Extract the [x, y] coordinate from the center of the cell holding the provided text.  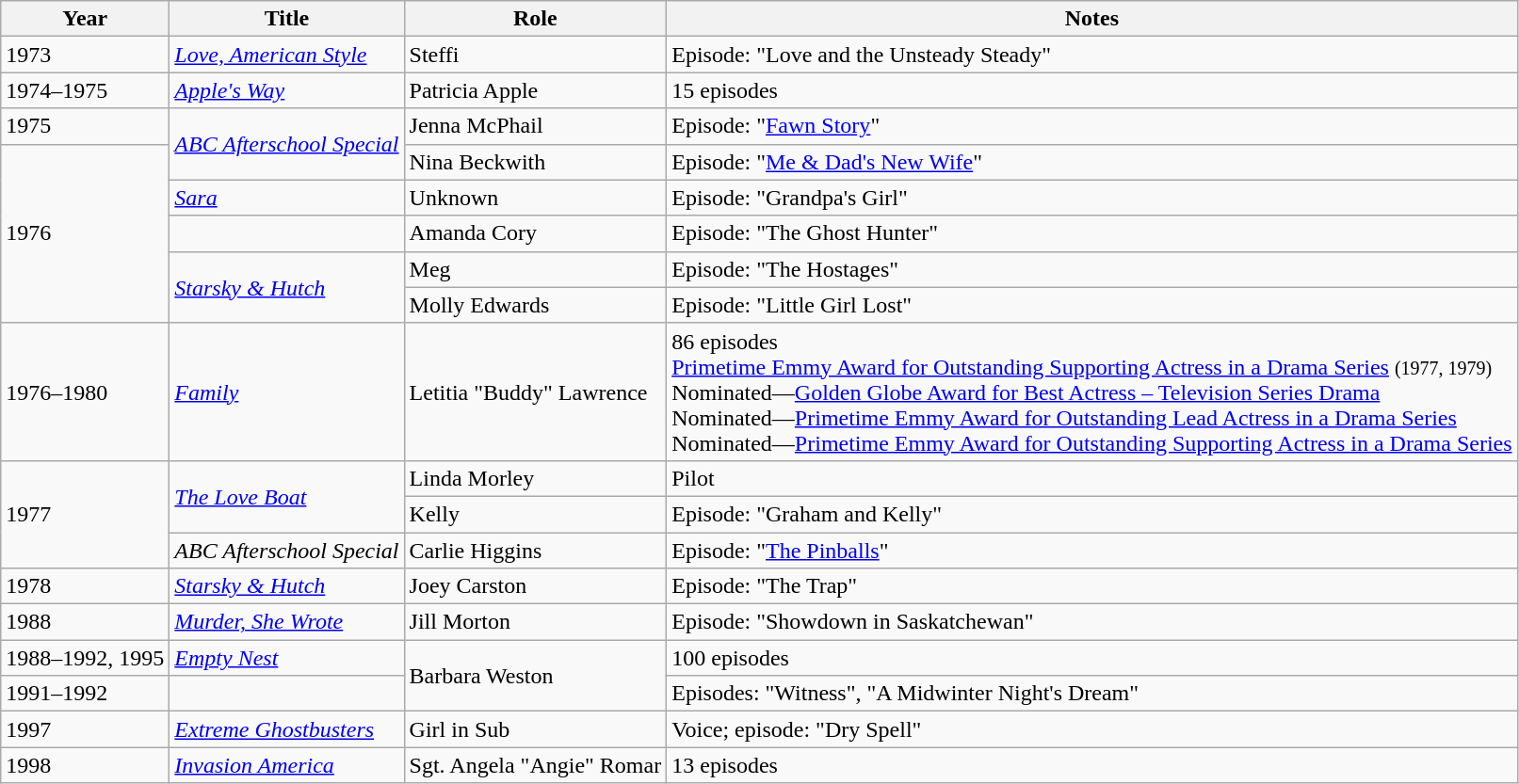
1975 [85, 126]
1973 [85, 55]
Jill Morton [535, 622]
Invasion America [286, 765]
Apple's Way [286, 90]
Kelly [535, 514]
Sara [286, 198]
Family [286, 392]
Sgt. Angela "Angie" Romar [535, 765]
Episode: "Me & Dad's New Wife" [1092, 162]
Episode: "The Pinballs" [1092, 551]
100 episodes [1092, 658]
Jenna McPhail [535, 126]
Joey Carston [535, 586]
1974–1975 [85, 90]
Pilot [1092, 478]
Murder, She Wrote [286, 622]
Title [286, 19]
Notes [1092, 19]
Steffi [535, 55]
Empty Nest [286, 658]
Love, American Style [286, 55]
Linda Morley [535, 478]
Nina Beckwith [535, 162]
Letitia "Buddy" Lawrence [535, 392]
13 episodes [1092, 765]
1988–1992, 1995 [85, 658]
Episode: "The Ghost Hunter" [1092, 233]
Episode: "Grandpa's Girl" [1092, 198]
Role [535, 19]
Carlie Higgins [535, 551]
1978 [85, 586]
1977 [85, 514]
1997 [85, 729]
Meg [535, 269]
The Love Boat [286, 496]
Episode: "Graham and Kelly" [1092, 514]
Episode: "Love and the Unsteady Steady" [1092, 55]
Amanda Cory [535, 233]
1988 [85, 622]
Episode: "Fawn Story" [1092, 126]
Extreme Ghostbusters [286, 729]
Unknown [535, 198]
1991–1992 [85, 694]
Girl in Sub [535, 729]
1998 [85, 765]
1976–1980 [85, 392]
Episode: "Showdown in Saskatchewan" [1092, 622]
Episode: "The Hostages" [1092, 269]
Episodes: "Witness", "A Midwinter Night's Dream" [1092, 694]
Patricia Apple [535, 90]
1976 [85, 233]
Episode: "The Trap" [1092, 586]
Molly Edwards [535, 305]
15 episodes [1092, 90]
Episode: "Little Girl Lost" [1092, 305]
Voice; episode: "Dry Spell" [1092, 729]
Year [85, 19]
Barbara Weston [535, 676]
